Pinpoint the cell where the given text exists, returning its [x, y] midpoint coordinate. 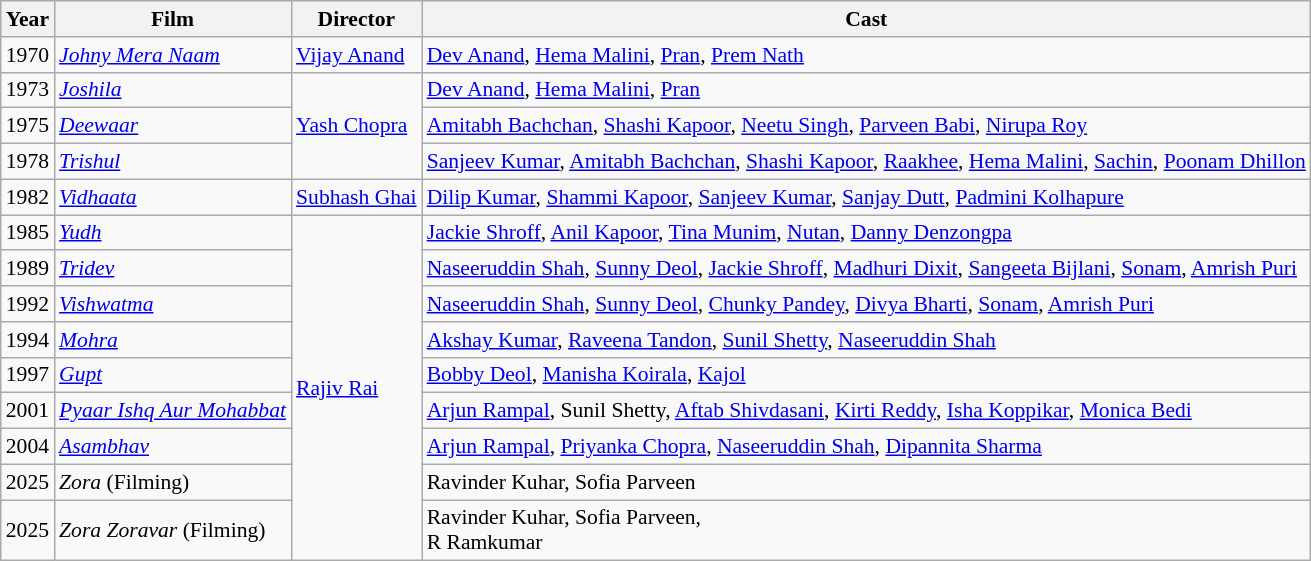
1975 [28, 126]
Rajiv Rai [356, 388]
Deewaar [172, 126]
1992 [28, 304]
Director [356, 19]
Naseeruddin Shah, Sunny Deol, Jackie Shroff, Madhuri Dixit, Sangeeta Bijlani, Sonam, Amrish Puri [866, 269]
1997 [28, 375]
Arjun Rampal, Sunil Shetty, Aftab Shivdasani, Kirti Reddy, Isha Koppikar, Monica Bedi [866, 411]
1989 [28, 269]
Ravinder Kuhar, Sofia Parveen [866, 482]
1970 [28, 55]
Amitabh Bachchan, Shashi Kapoor, Neetu Singh, Parveen Babi, Nirupa Roy [866, 126]
2004 [28, 447]
Ravinder Kuhar, Sofia Parveen,R Ramkumar [866, 530]
Dilip Kumar, Shammi Kapoor, Sanjeev Kumar, Sanjay Dutt, Padmini Kolhapure [866, 197]
Jackie Shroff, Anil Kapoor, Tina Munim, Nutan, Danny Denzongpa [866, 233]
2001 [28, 411]
Arjun Rampal, Priyanka Chopra, Naseeruddin Shah, Dipannita Sharma [866, 447]
1985 [28, 233]
Year [28, 19]
Johny Mera Naam [172, 55]
Film [172, 19]
Joshila [172, 90]
Dev Anand, Hema Malini, Pran [866, 90]
1978 [28, 162]
Zora (Filming) [172, 482]
Tridev [172, 269]
Cast [866, 19]
Yudh [172, 233]
Asambhav [172, 447]
1994 [28, 340]
Sanjeev Kumar, Amitabh Bachchan, Shashi Kapoor, Raakhee, Hema Malini, Sachin, Poonam Dhillon [866, 162]
Trishul [172, 162]
Gupt [172, 375]
1982 [28, 197]
Vidhaata [172, 197]
Zora Zoravar (Filming) [172, 530]
1973 [28, 90]
Naseeruddin Shah, Sunny Deol, Chunky Pandey, Divya Bharti, Sonam, Amrish Puri [866, 304]
Vishwatma [172, 304]
Yash Chopra [356, 126]
Dev Anand, Hema Malini, Pran, Prem Nath [866, 55]
Vijay Anand [356, 55]
Pyaar Ishq Aur Mohabbat [172, 411]
Mohra [172, 340]
Subhash Ghai [356, 197]
Akshay Kumar, Raveena Tandon, Sunil Shetty, Naseeruddin Shah [866, 340]
Bobby Deol, Manisha Koirala, Kajol [866, 375]
